For the text-containing cell, return its midpoint in [x, y] coordinate format. 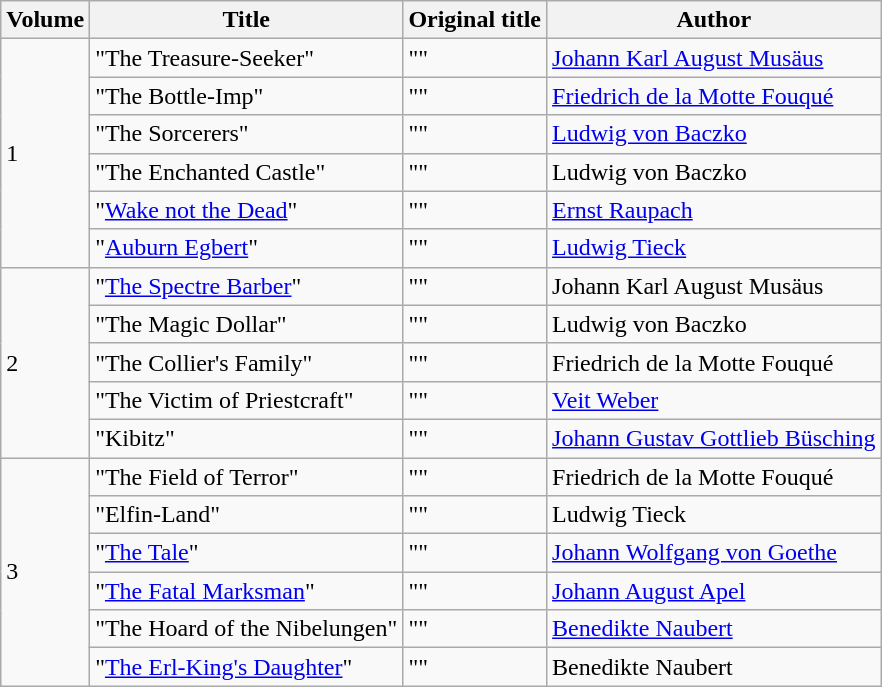
"The Magic Dollar" [246, 324]
1 [46, 153]
"Kibitz" [246, 438]
"Elfin-Land" [246, 515]
"The Treasure-Seeker" [246, 58]
Johann Wolfgang von Goethe [714, 553]
Volume [46, 20]
"The Fatal Marksman" [246, 591]
Johann August Apel [714, 591]
"The Bottle-Imp" [246, 96]
"The Collier's Family" [246, 362]
"The Tale" [246, 553]
"The Victim of Priestcraft" [246, 400]
Johann Gustav Gottlieb Büsching [714, 438]
"Wake not the Dead" [246, 210]
2 [46, 362]
Author [714, 20]
"Auburn Egbert" [246, 248]
"The Spectre Barber" [246, 286]
"The Erl-King's Daughter" [246, 667]
"The Field of Terror" [246, 477]
3 [46, 572]
Ernst Raupach [714, 210]
"The Sorcerers" [246, 134]
"The Enchanted Castle" [246, 172]
"The Hoard of the Nibelungen" [246, 629]
Original title [475, 20]
Title [246, 20]
Veit Weber [714, 400]
